Identify which cell holds the provided text, then report its (x, y) central coordinate. 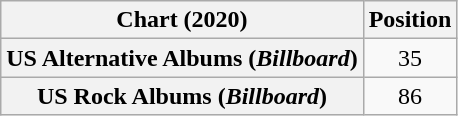
Position (410, 20)
US Alternative Albums (Billboard) (182, 58)
86 (410, 96)
35 (410, 58)
Chart (2020) (182, 20)
US Rock Albums (Billboard) (182, 96)
